Identify which cell holds the provided text, then report its [x, y] central coordinate. 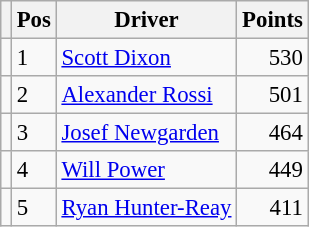
Pos [34, 20]
3 [34, 133]
464 [272, 133]
4 [34, 170]
5 [34, 208]
Points [272, 20]
2 [34, 95]
411 [272, 208]
Will Power [146, 170]
1 [34, 58]
Scott Dixon [146, 58]
Driver [146, 20]
Josef Newgarden [146, 133]
530 [272, 58]
449 [272, 170]
Ryan Hunter-Reay [146, 208]
Alexander Rossi [146, 95]
501 [272, 95]
